Detect which cell encompasses the target text, then output its (X, Y) center coordinate. 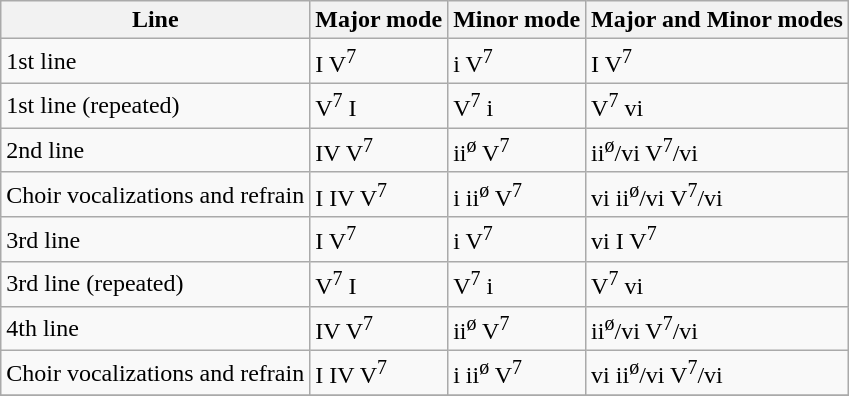
3rd line (repeated) (156, 284)
Minor mode (517, 20)
Line (156, 20)
1st line (repeated) (156, 106)
Major and Minor modes (718, 20)
4th line (156, 328)
2nd line (156, 150)
vi I V7 (718, 240)
1st line (156, 62)
3rd line (156, 240)
Major mode (379, 20)
